Return (x, y) of the center of cell containing provided text 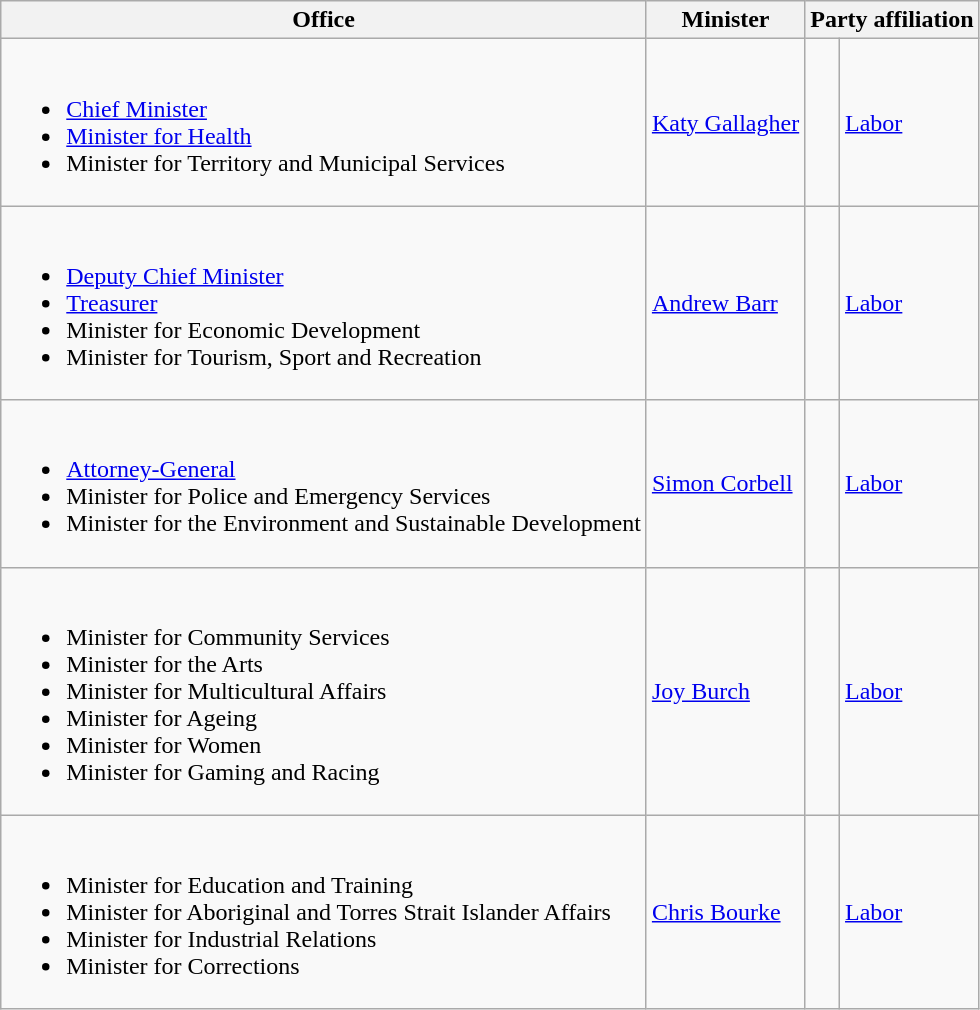
Chris Bourke (725, 912)
Attorney-GeneralMinister for Police and Emergency ServicesMinister for the Environment and Sustainable Development (324, 484)
Katy Gallagher (725, 122)
Office (324, 20)
Simon Corbell (725, 484)
Party affiliation (892, 20)
Joy Burch (725, 691)
Andrew Barr (725, 303)
Deputy Chief MinisterTreasurerMinister for Economic DevelopmentMinister for Tourism, Sport and Recreation (324, 303)
Chief MinisterMinister for HealthMinister for Territory and Municipal Services (324, 122)
Minister (725, 20)
